From the cell containing the given text, extract its center point as [X, Y] coordinate. 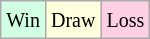
Draw [72, 20]
Win [24, 20]
Loss [126, 20]
